Output the (X, Y) coordinate of the center of the cell containing the given text.  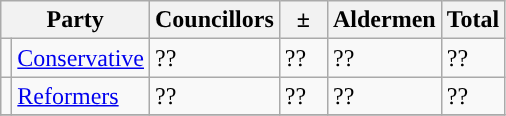
Total (473, 20)
Aldermen (384, 20)
Conservative (81, 58)
Reformers (81, 96)
Councillors (215, 20)
± (303, 20)
Party (76, 20)
